Determine the [x, y] coordinate at the center of the cell enclosing the given text.  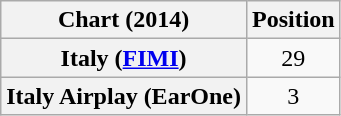
Position [293, 20]
Chart (2014) [124, 20]
29 [293, 58]
Italy (FIMI) [124, 58]
3 [293, 96]
Italy Airplay (EarOne) [124, 96]
